Detect which cell encompasses the target text, then output its [X, Y] center coordinate. 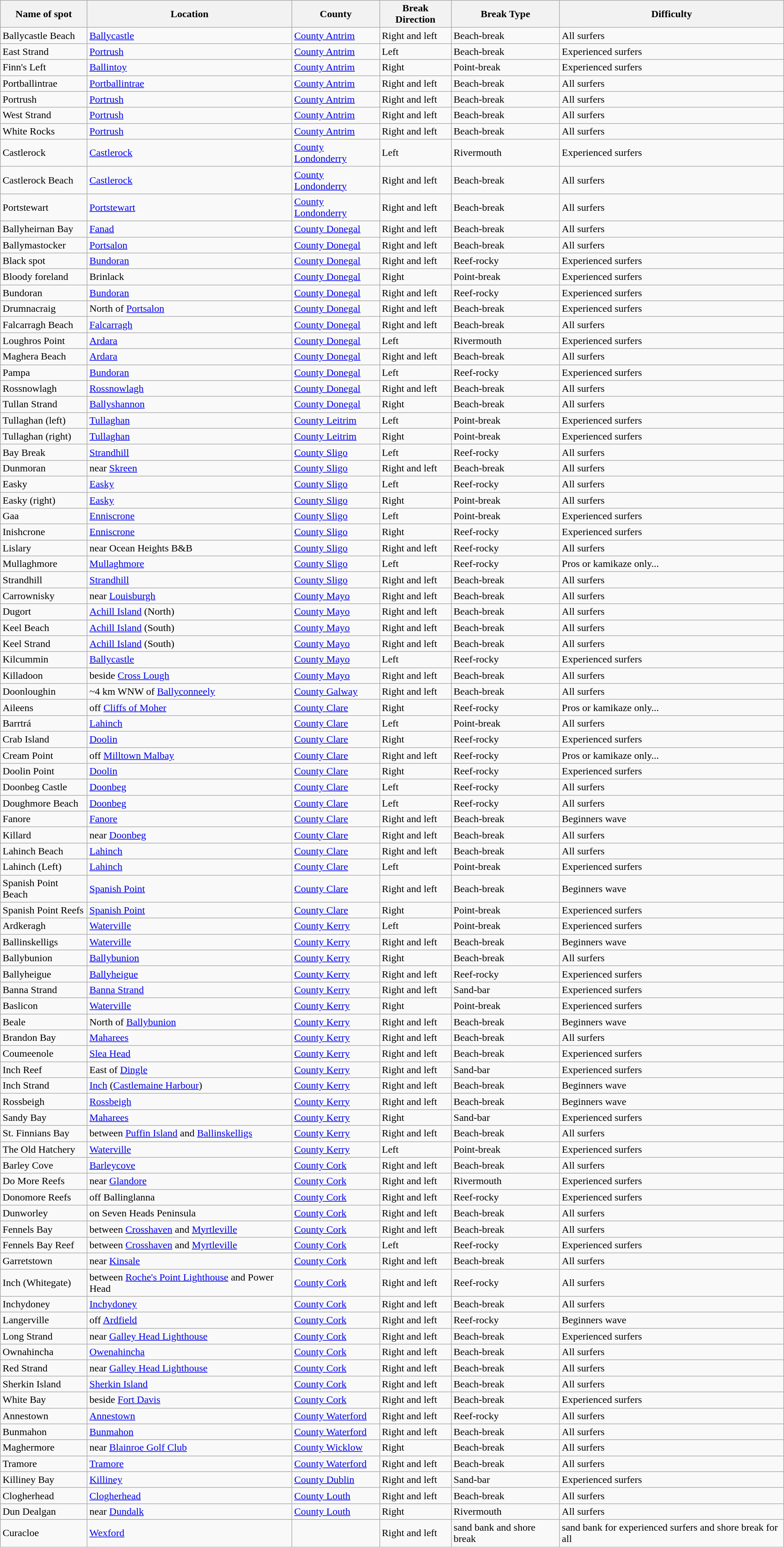
off Ardfield [189, 1320]
Beale [44, 1022]
County Wicklow [336, 1448]
Doonbeg Castle [44, 787]
Baslicon [44, 1006]
Do More Reefs [44, 1181]
Ownahincha [44, 1352]
Falcarragh Beach [44, 325]
Ardkeragh [44, 926]
Long Strand [44, 1336]
Inch Strand [44, 1086]
Ballyshannon [189, 404]
White Bay [44, 1400]
Inch (Castlemaine Harbour) [189, 1086]
Cream Point [44, 755]
Name of spot [44, 14]
Ballymastocker [44, 245]
sand bank and shore break [505, 1533]
Break Direction [415, 14]
Loughros Point [44, 341]
Wexford [189, 1533]
near Glandore [189, 1181]
Kilcummin [44, 660]
beside Cross Lough [189, 675]
St. Finnians Bay [44, 1133]
Barrtrá [44, 723]
Difficulty [672, 14]
Inishcrone [44, 532]
Black spot [44, 261]
Doughmore Beach [44, 803]
East Strand [44, 52]
near Louisburgh [189, 596]
Drumnacraig [44, 309]
Break Type [505, 14]
Slea Head [189, 1054]
Carrownisky [44, 596]
off Milltown Malbay [189, 755]
Killadoon [44, 675]
off Ballinglanna [189, 1197]
Achill Island (North) [189, 612]
Tullaghan (left) [44, 420]
Finn's Left [44, 67]
North of Portsalon [189, 309]
Lahinch (Left) [44, 867]
Spanish Point Reefs [44, 910]
near Kinsale [189, 1261]
near Ocean Heights B&B [189, 548]
Ballintoy [189, 67]
Portsalon [189, 245]
beside Fort Davis [189, 1400]
Killiney Bay [44, 1480]
The Old Hatchery [44, 1149]
Tullan Strand [44, 404]
Maghera Beach [44, 357]
Keel Beach [44, 628]
Garretstown [44, 1261]
near Doonbeg [189, 835]
Barley Cove [44, 1165]
Coumeenole [44, 1054]
Ballycastle Beach [44, 36]
Easky (right) [44, 500]
~4 km WNW of Ballyconneely [189, 691]
Ballinskelligs [44, 942]
East of Dingle [189, 1070]
Maghermore [44, 1448]
Langerville [44, 1320]
Keel Strand [44, 644]
Aileens [44, 707]
Inch Reef [44, 1070]
sand bank for experienced surfers and shore break for all [672, 1533]
Falcarragh [189, 325]
Owenahincha [189, 1352]
off Cliffs of Moher [189, 707]
Brandon Bay [44, 1038]
County Dublin [336, 1480]
Killiney [189, 1480]
near Blainroe Golf Club [189, 1448]
Dun Dealgan [44, 1511]
Killard [44, 835]
Crab Island [44, 739]
Doolin Point [44, 771]
Bloody foreland [44, 277]
Location [189, 14]
County [336, 14]
North of Ballybunion [189, 1022]
Curacloe [44, 1533]
Bay Break [44, 452]
on Seven Heads Peninsula [189, 1213]
near Dundalk [189, 1511]
Inch (Whitegate) [44, 1282]
Spanish Point Beach [44, 888]
Dugort [44, 612]
Red Strand [44, 1368]
County Galway [336, 691]
Donomore Reefs [44, 1197]
between Roche's Point Lighthouse and Power Head [189, 1282]
Sandy Bay [44, 1118]
West Strand [44, 115]
White Rocks [44, 131]
Dunmoran [44, 468]
near Skreen [189, 468]
Dunworley [44, 1213]
Tullaghan (right) [44, 436]
Lahinch Beach [44, 851]
Fennels Bay Reef [44, 1245]
Barleycove [189, 1165]
Ballyheirnan Bay [44, 229]
Gaa [44, 516]
Lislary [44, 548]
Doonloughin [44, 691]
between Puffin Island and Ballinskelligs [189, 1133]
Fennels Bay [44, 1229]
Pampa [44, 373]
Castlerock Beach [44, 180]
Fanad [189, 229]
Brinlack [189, 277]
